Pinpoint the cell where the given text exists, returning its [X, Y] midpoint coordinate. 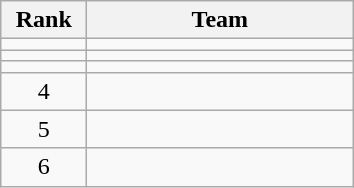
4 [44, 91]
Team [220, 20]
5 [44, 129]
6 [44, 167]
Rank [44, 20]
